For the text-containing cell, return its midpoint in (x, y) coordinate format. 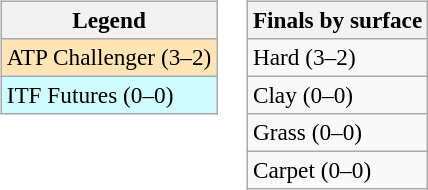
ATP Challenger (3–2) (108, 57)
ITF Futures (0–0) (108, 95)
Hard (3–2) (337, 57)
Finals by surface (337, 20)
Carpet (0–0) (337, 171)
Clay (0–0) (337, 95)
Legend (108, 20)
Grass (0–0) (337, 133)
